Search for the cell housing the specified text and yield its [X, Y] center coordinate. 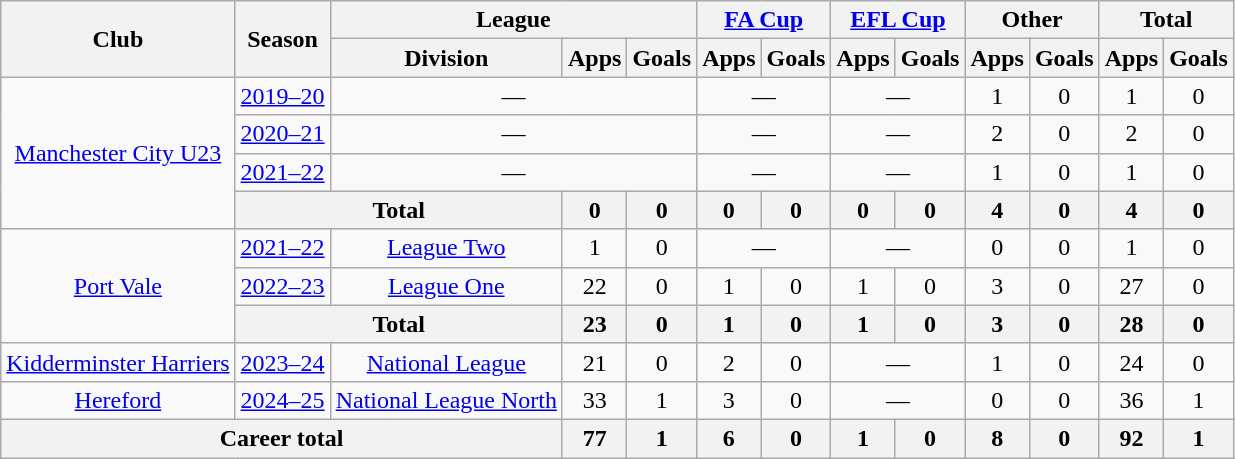
23 [594, 324]
League One [446, 286]
League [513, 20]
6 [729, 438]
36 [1131, 400]
Division [446, 58]
24 [1131, 362]
2019–20 [282, 96]
League Two [446, 248]
Club [118, 39]
Kidderminster Harriers [118, 362]
21 [594, 362]
National League [446, 362]
2023–24 [282, 362]
FA Cup [764, 20]
Manchester City U23 [118, 153]
2024–25 [282, 400]
33 [594, 400]
Career total [282, 438]
77 [594, 438]
Other [1032, 20]
Season [282, 39]
EFL Cup [898, 20]
2020–21 [282, 134]
8 [997, 438]
22 [594, 286]
National League North [446, 400]
2022–23 [282, 286]
28 [1131, 324]
27 [1131, 286]
92 [1131, 438]
Port Vale [118, 286]
Hereford [118, 400]
